Identify which cell holds the provided text, then report its [x, y] central coordinate. 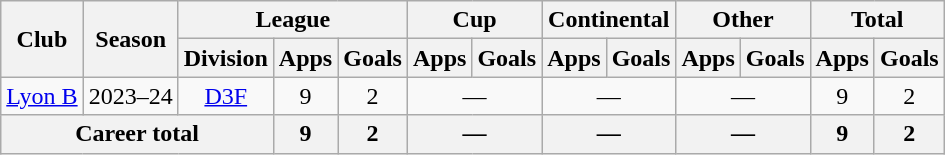
Total [877, 20]
2023–24 [130, 96]
Club [42, 39]
Other [743, 20]
Season [130, 39]
League [292, 20]
Cup [474, 20]
Division [226, 58]
Lyon B [42, 96]
D3F [226, 96]
Career total [138, 134]
Continental [609, 20]
